For the text-containing cell, return its midpoint in (X, Y) coordinate format. 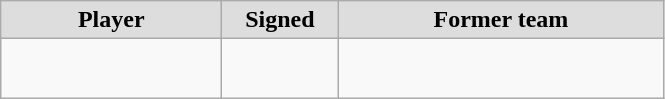
Signed (280, 20)
Player (112, 20)
Former team (501, 20)
